Find where the given text appears and provide that cell's center as (X, Y) coordinate. 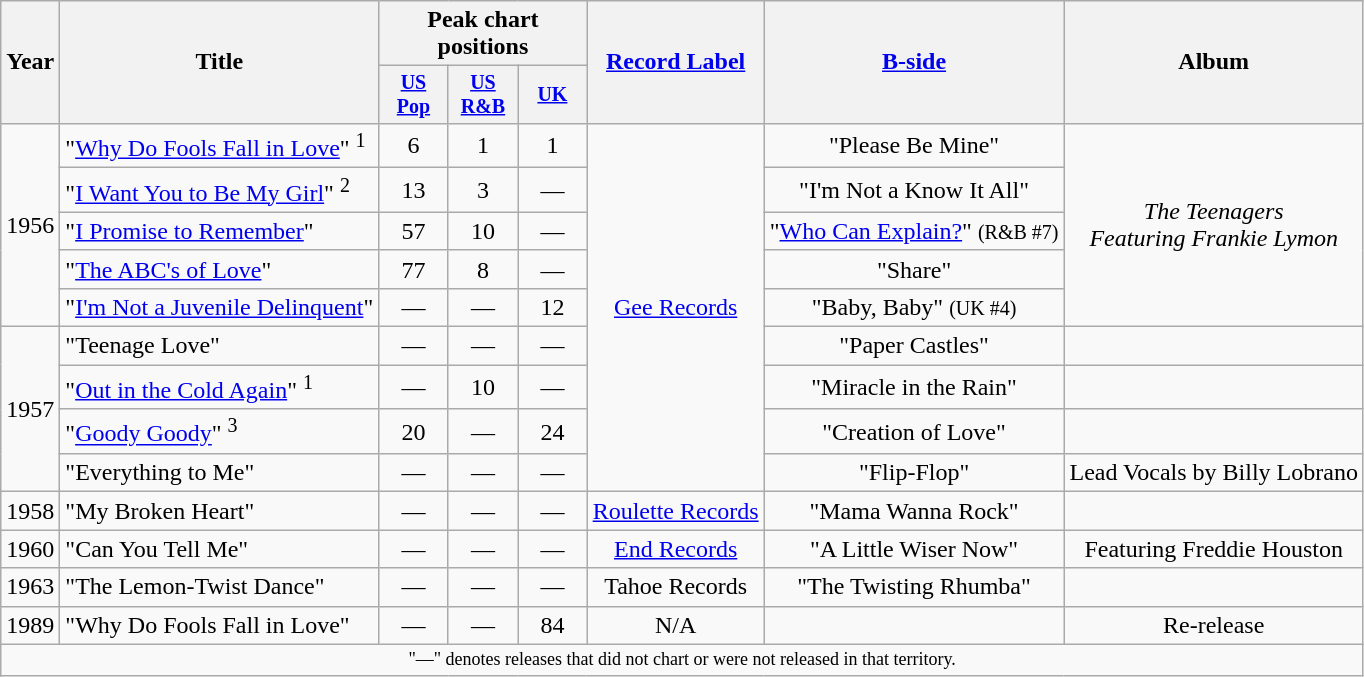
"Teenage Love" (220, 346)
77 (414, 269)
"My Broken Heart" (220, 511)
6 (414, 146)
"Baby, Baby" (UK #4) (914, 308)
"—" denotes releases that did not chart or were not released in that territory. (682, 660)
End Records (676, 549)
"Why Do Fools Fall in Love" 1 (220, 146)
US R&B (482, 94)
Roulette Records (676, 511)
The TeenagersFeaturing Frankie Lymon (1214, 224)
Title (220, 62)
Featuring Freddie Houston (1214, 549)
"Miracle in the Rain" (914, 388)
24 (552, 432)
8 (482, 269)
Year (30, 62)
"Everything to Me" (220, 473)
Tahoe Records (676, 587)
"Can You Tell Me" (220, 549)
1960 (30, 549)
Peak chartpositions (483, 34)
1963 (30, 587)
"The Lemon-Twist Dance" (220, 587)
"Paper Castles" (914, 346)
"Why Do Fools Fall in Love" (220, 625)
Record Label (676, 62)
"Flip-Flop" (914, 473)
"Share" (914, 269)
"I'm Not a Know It All" (914, 190)
1989 (30, 625)
84 (552, 625)
N/A (676, 625)
"The Twisting Rhumba" (914, 587)
B-side (914, 62)
57 (414, 231)
"Goody Goody" 3 (220, 432)
"I Want You to Be My Girl" 2 (220, 190)
"I'm Not a Juvenile Delinquent" (220, 308)
"A Little Wiser Now" (914, 549)
1957 (30, 410)
"Who Can Explain?" (R&B #7) (914, 231)
"I Promise to Remember" (220, 231)
"The ABC's of Love" (220, 269)
13 (414, 190)
US Pop (414, 94)
"Creation of Love" (914, 432)
Lead Vocals by Billy Lobrano (1214, 473)
"Out in the Cold Again" 1 (220, 388)
Album (1214, 62)
Re-release (1214, 625)
Gee Records (676, 308)
"Mama Wanna Rock" (914, 511)
"Please Be Mine" (914, 146)
20 (414, 432)
3 (482, 190)
1958 (30, 511)
UK (552, 94)
12 (552, 308)
1956 (30, 224)
